Find where the given text appears and provide that cell's center as [X, Y] coordinate. 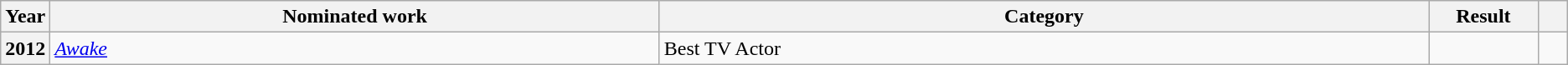
Awake [355, 48]
Result [1484, 17]
2012 [25, 48]
Category [1044, 17]
Year [25, 17]
Best TV Actor [1044, 48]
Nominated work [355, 17]
